Pinpoint the cell where the given text exists, returning its [x, y] midpoint coordinate. 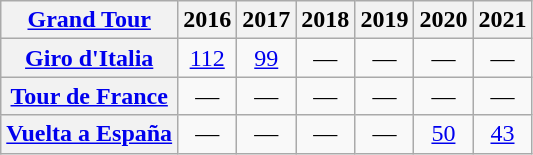
2017 [266, 20]
99 [266, 58]
2016 [208, 20]
112 [208, 58]
Tour de France [90, 96]
2019 [384, 20]
2020 [444, 20]
Vuelta a España [90, 134]
Giro d'Italia [90, 58]
2018 [326, 20]
50 [444, 134]
Grand Tour [90, 20]
43 [502, 134]
2021 [502, 20]
